Locate the cell with the specified text and output its (X, Y) center coordinate. 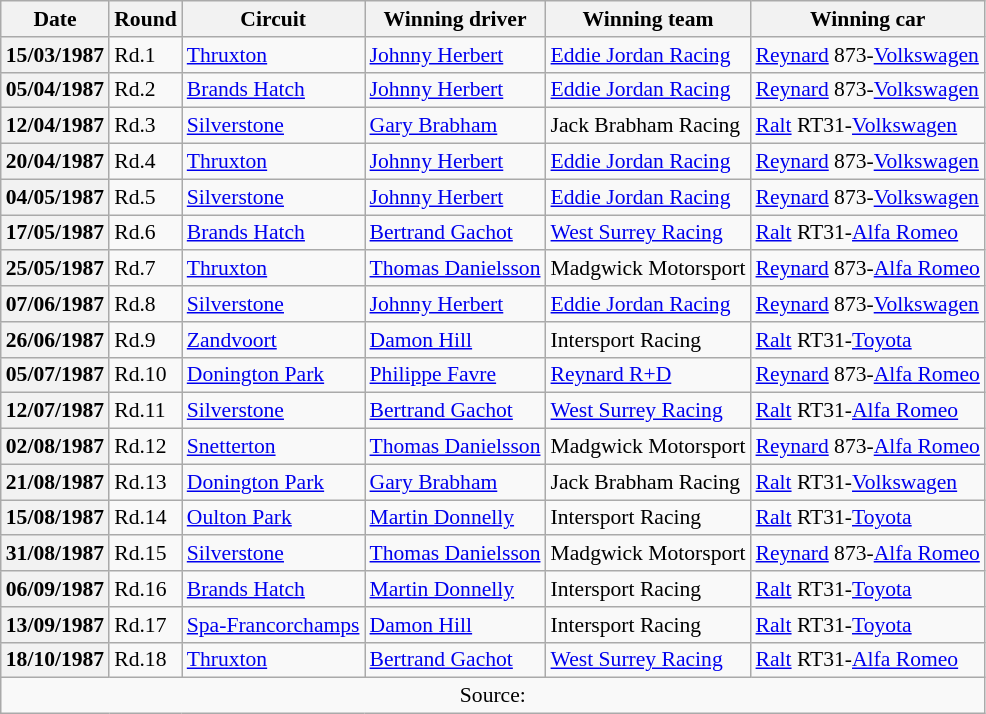
Source: (493, 696)
06/09/1987 (55, 589)
25/05/1987 (55, 269)
Philippe Favre (456, 375)
Rd.9 (146, 340)
Rd.5 (146, 197)
12/07/1987 (55, 411)
Date (55, 19)
Rd.15 (146, 554)
07/06/1987 (55, 304)
Rd.18 (146, 660)
Winning driver (456, 19)
Rd.10 (146, 375)
Rd.17 (146, 625)
Zandvoort (274, 340)
21/08/1987 (55, 482)
Rd.16 (146, 589)
Winning team (648, 19)
Rd.1 (146, 55)
Rd.8 (146, 304)
17/05/1987 (55, 233)
Reynard R+D (648, 375)
31/08/1987 (55, 554)
Circuit (274, 19)
Spa-Francorchamps (274, 625)
Rd.3 (146, 126)
26/06/1987 (55, 340)
20/04/1987 (55, 162)
05/07/1987 (55, 375)
Round (146, 19)
Oulton Park (274, 518)
Rd.14 (146, 518)
Winning car (868, 19)
12/04/1987 (55, 126)
05/04/1987 (55, 90)
13/09/1987 (55, 625)
Snetterton (274, 447)
02/08/1987 (55, 447)
18/10/1987 (55, 660)
Rd.13 (146, 482)
Rd.6 (146, 233)
Rd.11 (146, 411)
15/08/1987 (55, 518)
Rd.7 (146, 269)
Rd.12 (146, 447)
15/03/1987 (55, 55)
Rd.4 (146, 162)
04/05/1987 (55, 197)
Rd.2 (146, 90)
